Identify which cell holds the provided text, then report its (X, Y) central coordinate. 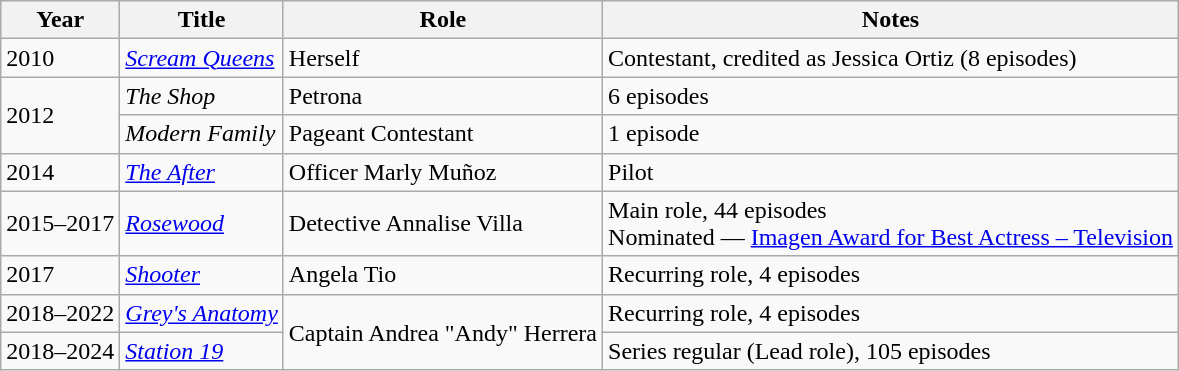
Grey's Anatomy (202, 313)
2010 (60, 58)
Year (60, 20)
1 episode (891, 134)
Captain Andrea "Andy" Herrera (442, 332)
Rosewood (202, 224)
Petrona (442, 96)
Officer Marly Muñoz (442, 172)
Role (442, 20)
Series regular (Lead role), 105 episodes (891, 351)
2018–2022 (60, 313)
6 episodes (891, 96)
Pageant Contestant (442, 134)
2018–2024 (60, 351)
Station 19 (202, 351)
Title (202, 20)
The After (202, 172)
Pilot (891, 172)
Modern Family (202, 134)
2012 (60, 115)
2017 (60, 275)
Notes (891, 20)
Shooter (202, 275)
Angela Tio (442, 275)
Scream Queens (202, 58)
The Shop (202, 96)
Main role, 44 episodesNominated — Imagen Award for Best Actress – Television (891, 224)
2015–2017 (60, 224)
Herself (442, 58)
Contestant, credited as Jessica Ortiz (8 episodes) (891, 58)
Detective Annalise Villa (442, 224)
2014 (60, 172)
